Pinpoint the cell where the given text exists, returning its (X, Y) midpoint coordinate. 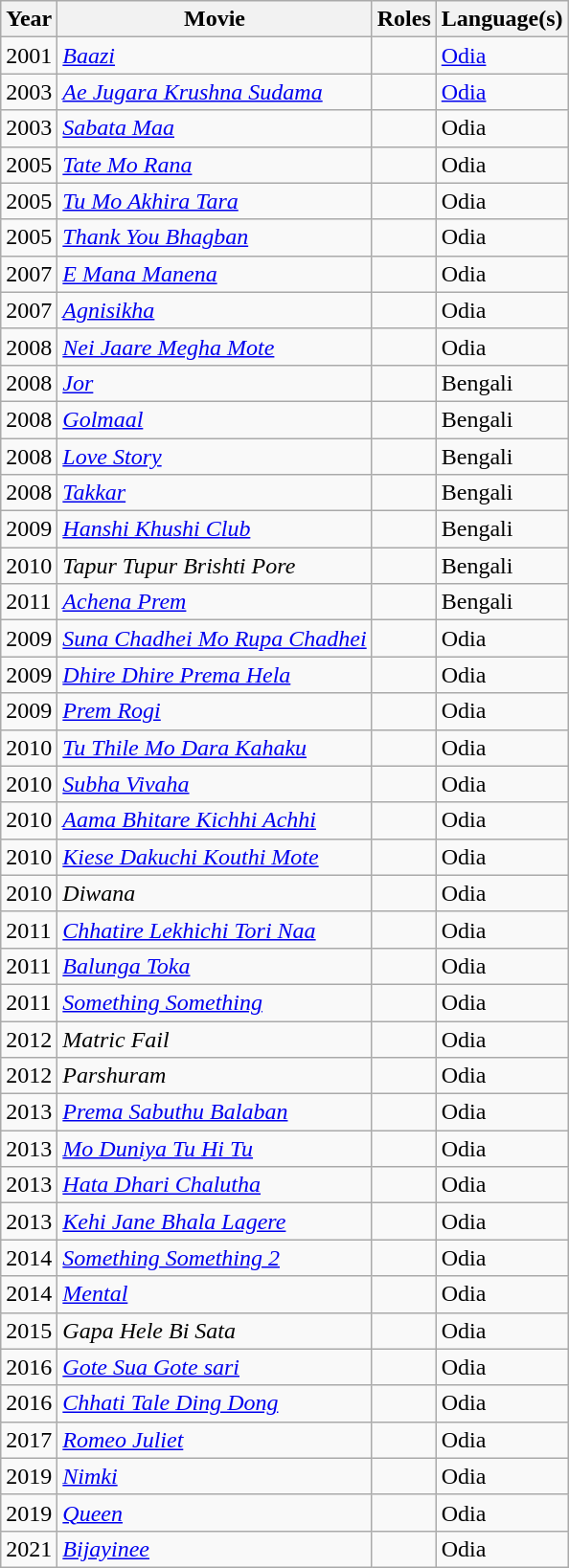
Tu Mo Akhira Tara (215, 201)
Subha Vivaha (215, 784)
Tate Mo Rana (215, 165)
Nimki (215, 1476)
Kiese Dakuchi Kouthi Mote (215, 857)
Movie (215, 19)
Nei Jaare Megha Mote (215, 347)
Ae Jugara Krushna Sudama (215, 92)
Prem Rogi (215, 711)
Thank You Bhagban (215, 237)
Love Story (215, 457)
E Mana Manena (215, 274)
Dhire Dhire Prema Hela (215, 675)
2021 (29, 1549)
Language(s) (502, 19)
Year (29, 19)
Jor (215, 383)
Matric Fail (215, 1039)
Diwana (215, 893)
Something Something 2 (215, 1258)
2001 (29, 56)
Hanshi Khushi Club (215, 529)
Mental (215, 1294)
Takkar (215, 493)
2015 (29, 1331)
Hata Dhari Chalutha (215, 1185)
Bijayinee (215, 1549)
Aama Bhitare Kichhi Achhi (215, 820)
Golmaal (215, 419)
Romeo Juliet (215, 1440)
Chhati Tale Ding Dong (215, 1403)
2017 (29, 1440)
Parshuram (215, 1076)
Prema Sabuthu Balaban (215, 1112)
Gote Sua Gote sari (215, 1367)
Suna Chadhei Mo Rupa Chadhei (215, 638)
Mo Duniya Tu Hi Tu (215, 1149)
Chhatire Lekhichi Tori Naa (215, 930)
Achena Prem (215, 602)
Sabata Maa (215, 128)
Tapur Tupur Brishti Pore (215, 566)
Agnisikha (215, 310)
Balunga Toka (215, 966)
Tu Thile Mo Dara Kahaku (215, 748)
Queen (215, 1512)
Kehi Jane Bhala Lagere (215, 1221)
Baazi (215, 56)
Gapa Hele Bi Sata (215, 1331)
Roles (404, 19)
Something Something (215, 1002)
